From the cell containing the given text, extract its center point as (X, Y) coordinate. 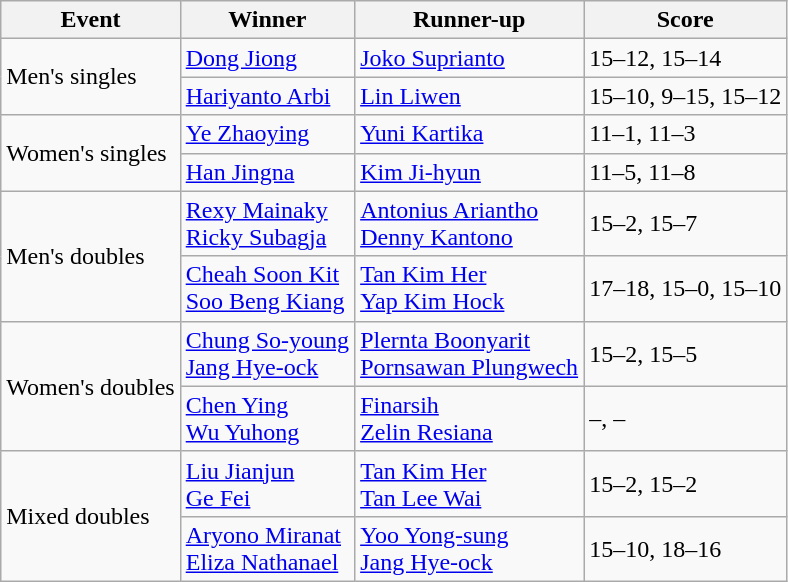
Kim Ji-hyun (470, 172)
Yuni Kartika (470, 134)
15–10, 9–15, 15–12 (686, 96)
Men's doubles (90, 256)
Cheah Soon Kit Soo Beng Kiang (267, 288)
Event (90, 20)
Mixed doubles (90, 516)
15–2, 15–5 (686, 354)
15–2, 15–2 (686, 484)
11–1, 11–3 (686, 134)
15–12, 15–14 (686, 58)
Antonius Ariantho Denny Kantono (470, 224)
Liu Jianjun Ge Fei (267, 484)
15–10, 18–16 (686, 548)
Finarsih Zelin Resiana (470, 418)
Tan Kim Her Yap Kim Hock (470, 288)
Men's singles (90, 77)
Chen Ying Wu Yuhong (267, 418)
Score (686, 20)
Han Jingna (267, 172)
15–2, 15–7 (686, 224)
Women's doubles (90, 386)
11–5, 11–8 (686, 172)
Lin Liwen (470, 96)
Runner-up (470, 20)
Plernta Boonyarit Pornsawan Plungwech (470, 354)
–, – (686, 418)
17–18, 15–0, 15–10 (686, 288)
Tan Kim Her Tan Lee Wai (470, 484)
Joko Suprianto (470, 58)
Ye Zhaoying (267, 134)
Yoo Yong-sung Jang Hye-ock (470, 548)
Winner (267, 20)
Aryono Miranat Eliza Nathanael (267, 548)
Women's singles (90, 153)
Hariyanto Arbi (267, 96)
Dong Jiong (267, 58)
Rexy Mainaky Ricky Subagja (267, 224)
Chung So-young Jang Hye-ock (267, 354)
